For the text-containing cell, return its midpoint in (x, y) coordinate format. 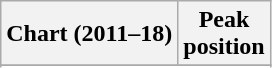
Peakposition (224, 34)
Chart (2011–18) (90, 34)
